Return the [x, y] coordinate for the center point of the cell that contains the specified text.  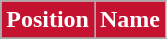
Name [130, 20]
Position [48, 20]
